Provide the [X, Y] coordinate of the cell's center where the given text is located.  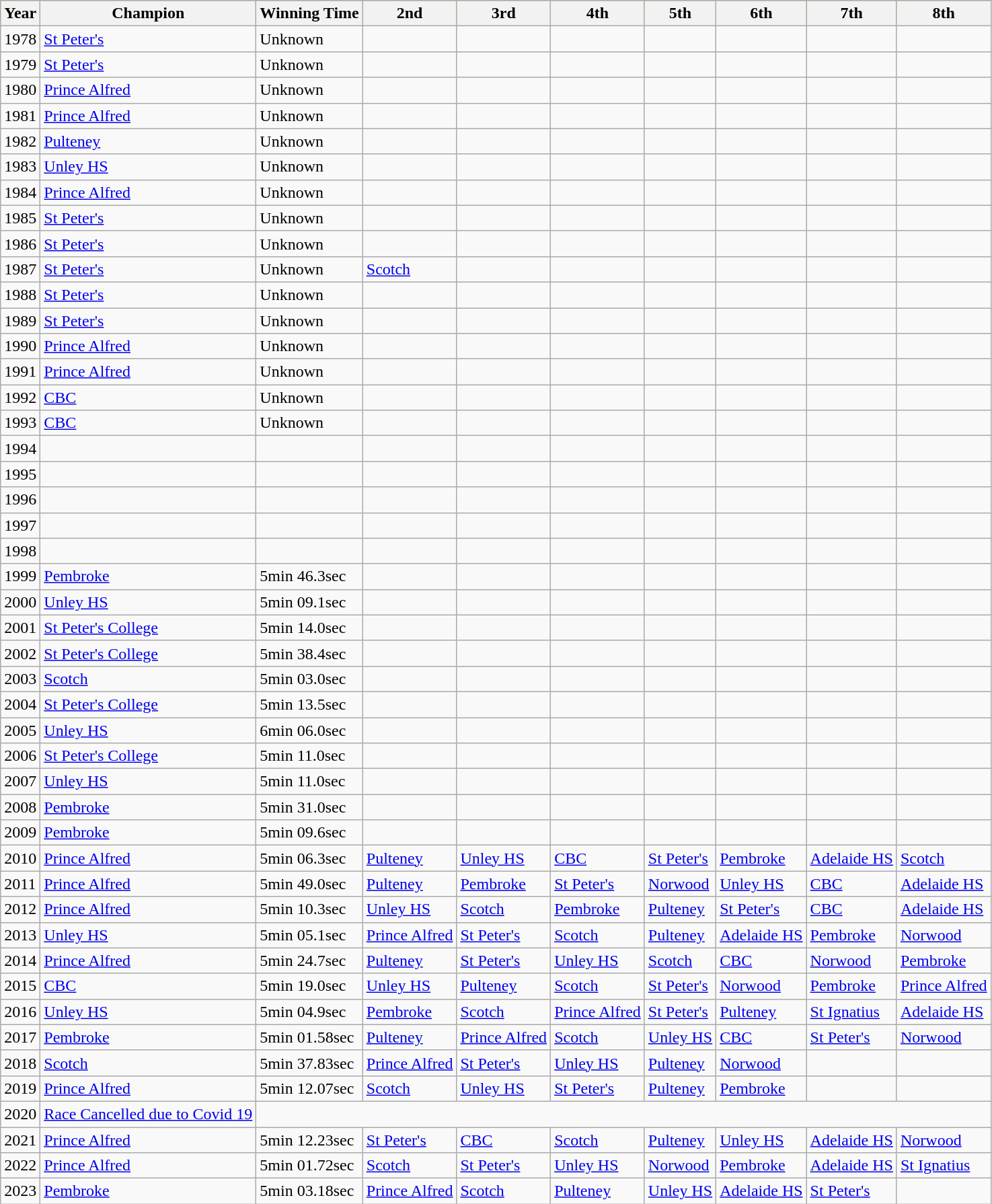
1979 [20, 65]
1980 [20, 90]
6th [761, 13]
2012 [20, 909]
5min 09.6sec [309, 833]
6min 06.0sec [309, 730]
5min 24.7sec [309, 961]
5min 09.1sec [309, 602]
5min 10.3sec [309, 909]
8th [944, 13]
5min 38.4sec [309, 653]
Champion [148, 13]
1983 [20, 167]
7th [851, 13]
2010 [20, 858]
2015 [20, 986]
1982 [20, 141]
1991 [20, 372]
2022 [20, 1166]
2018 [20, 1063]
5min 05.1sec [309, 935]
2017 [20, 1037]
1997 [20, 525]
1993 [20, 423]
5min 12.23sec [309, 1140]
3rd [504, 13]
2019 [20, 1088]
2006 [20, 756]
1999 [20, 576]
1985 [20, 218]
1992 [20, 398]
2nd [410, 13]
2021 [20, 1140]
5min 01.72sec [309, 1166]
5min 46.3sec [309, 576]
5min 06.3sec [309, 858]
1989 [20, 321]
5min 01.58sec [309, 1037]
2004 [20, 704]
1986 [20, 243]
2001 [20, 628]
1984 [20, 192]
1994 [20, 449]
2011 [20, 884]
2020 [20, 1114]
2007 [20, 782]
1995 [20, 474]
1990 [20, 346]
5min 49.0sec [309, 884]
5min 12.07sec [309, 1088]
5min 14.0sec [309, 628]
1988 [20, 295]
Winning Time [309, 13]
5min 03.0sec [309, 679]
2009 [20, 833]
2014 [20, 961]
2008 [20, 807]
2023 [20, 1191]
1998 [20, 551]
2005 [20, 730]
5min 19.0sec [309, 986]
Race Cancelled due to Covid 19 [148, 1114]
5min 13.5sec [309, 704]
2003 [20, 679]
1978 [20, 39]
2002 [20, 653]
5min 37.83sec [309, 1063]
5min 31.0sec [309, 807]
1987 [20, 269]
4th [598, 13]
2016 [20, 1012]
5min 04.9sec [309, 1012]
2013 [20, 935]
5th [680, 13]
Year [20, 13]
1996 [20, 500]
1981 [20, 116]
2000 [20, 602]
5min 03.18sec [309, 1191]
